Capture the cell that displays the provided text and extract its (x, y) central coordinate. 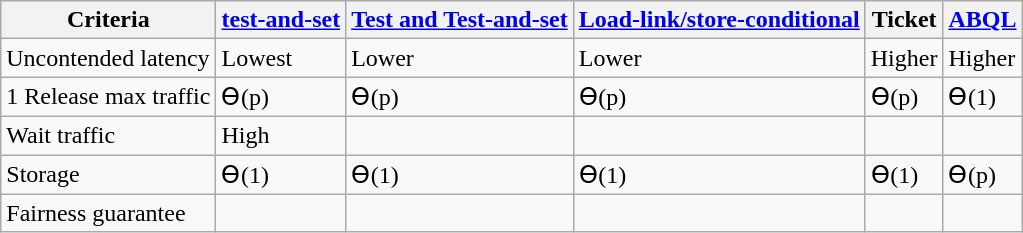
test-and-set (281, 20)
High (281, 135)
Test and Test-and-set (460, 20)
Lowest (281, 58)
Uncontended latency (108, 58)
1 Release max traffic (108, 97)
Wait traffic (108, 135)
Storage (108, 174)
ABQL (982, 20)
Load-link/store-conditional (719, 20)
Ticket (904, 20)
Criteria (108, 20)
Fairness guarantee (108, 213)
